Scan for the cell matching the given text and deliver its (X, Y) coordinate at center. 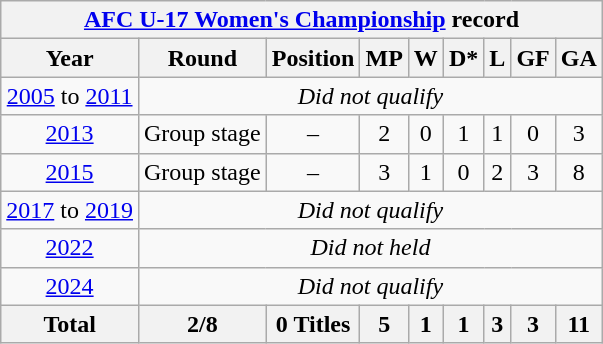
Total (70, 324)
2013 (70, 134)
L (498, 58)
2022 (70, 248)
2015 (70, 172)
GA (578, 58)
AFC U-17 Women's Championship record (302, 20)
Position (313, 58)
2/8 (202, 324)
0 Titles (313, 324)
W (426, 58)
D* (463, 58)
11 (578, 324)
MP (384, 58)
Round (202, 58)
GF (533, 58)
5 (384, 324)
8 (578, 172)
Year (70, 58)
Did not held (370, 248)
2005 to 2011 (70, 96)
2024 (70, 286)
2017 to 2019 (70, 210)
